Return the (X, Y) coordinate for the center point of the cell that contains the specified text.  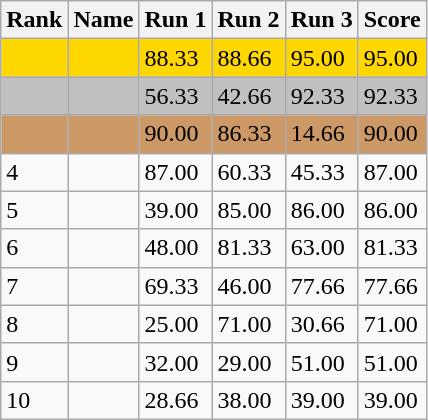
30.66 (322, 324)
Run 1 (176, 20)
46.00 (248, 286)
9 (34, 362)
4 (34, 172)
Name (104, 20)
28.66 (176, 400)
25.00 (176, 324)
88.33 (176, 58)
8 (34, 324)
14.66 (322, 134)
42.66 (248, 96)
86.33 (248, 134)
Run 2 (248, 20)
Score (392, 20)
7 (34, 286)
6 (34, 248)
Rank (34, 20)
69.33 (176, 286)
45.33 (322, 172)
63.00 (322, 248)
48.00 (176, 248)
60.33 (248, 172)
38.00 (248, 400)
88.66 (248, 58)
32.00 (176, 362)
29.00 (248, 362)
56.33 (176, 96)
5 (34, 210)
Run 3 (322, 20)
10 (34, 400)
85.00 (248, 210)
